Scan for the cell matching the given text and deliver its (x, y) coordinate at center. 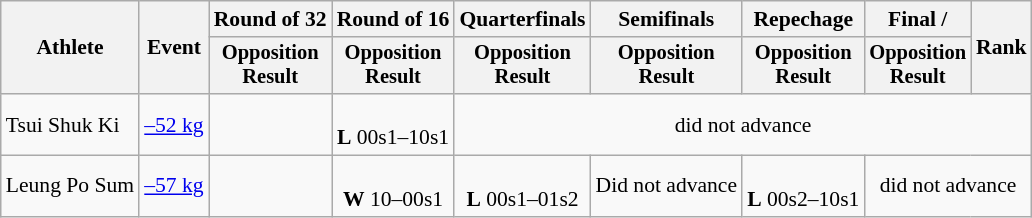
–57 kg (174, 186)
Athlete (70, 48)
Tsui Shuk Ki (70, 124)
Quarterfinals (522, 19)
L 00s2–10s1 (803, 186)
Semifinals (667, 19)
Repechage (803, 19)
Event (174, 48)
L 00s1–10s1 (394, 124)
–52 kg (174, 124)
L 00s1–01s2 (522, 186)
Final / (918, 19)
W 10–00s1 (394, 186)
Round of 16 (394, 19)
Rank (1002, 48)
Did not advance (667, 186)
Leung Po Sum (70, 186)
Round of 32 (270, 19)
